Pinpoint the cell where the given text exists, returning its (x, y) midpoint coordinate. 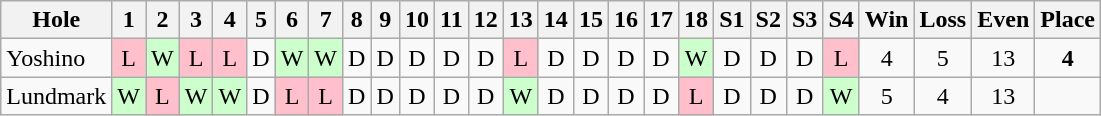
1 (129, 20)
Win (886, 20)
S1 (732, 20)
Lundmark (56, 96)
2 (163, 20)
Loss (943, 20)
8 (357, 20)
3 (196, 20)
17 (662, 20)
18 (696, 20)
Even (1004, 20)
16 (626, 20)
9 (385, 20)
6 (292, 20)
12 (486, 20)
7 (326, 20)
S3 (804, 20)
14 (556, 20)
Hole (56, 20)
10 (416, 20)
11 (451, 20)
S4 (841, 20)
Place (1068, 20)
Yoshino (56, 58)
15 (590, 20)
S2 (768, 20)
